Locate the cell with the specified text and output its (X, Y) center coordinate. 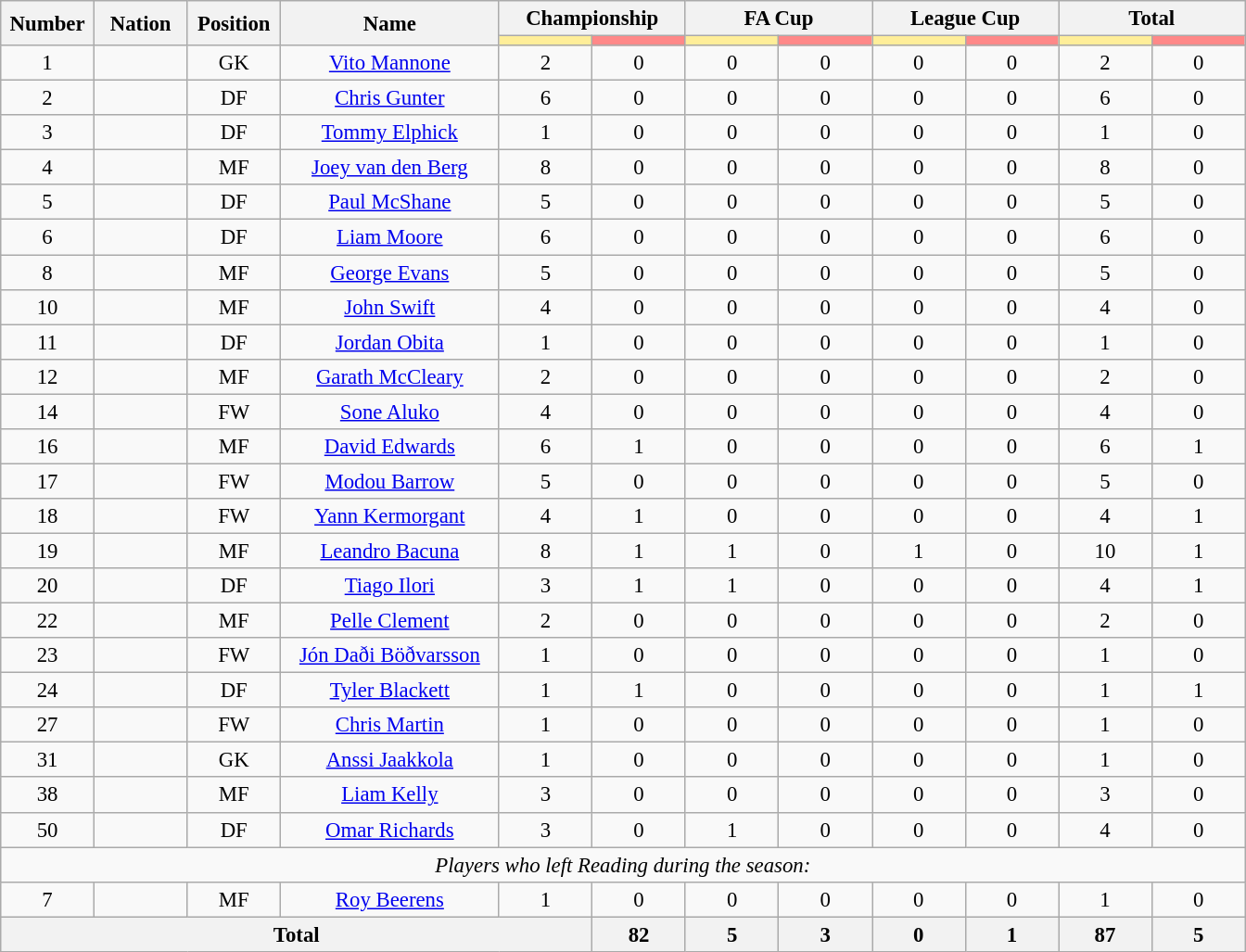
22 (48, 621)
Jordan Obita (390, 342)
18 (48, 516)
Yann Kermorgant (390, 516)
George Evans (390, 273)
Championship (591, 19)
23 (48, 655)
Liam Moore (390, 237)
Tyler Blackett (390, 691)
FA Cup (779, 19)
Jón Daði Böðvarsson (390, 655)
Name (390, 23)
Position (234, 23)
Tiago Ilori (390, 586)
Pelle Clement (390, 621)
12 (48, 376)
17 (48, 481)
38 (48, 795)
82 (640, 934)
11 (48, 342)
Anssi Jaakkola (390, 760)
Chris Gunter (390, 98)
Liam Kelly (390, 795)
Leandro Bacuna (390, 551)
14 (48, 412)
John Swift (390, 307)
Roy Beerens (390, 899)
Joey van den Berg (390, 168)
League Cup (964, 19)
87 (1105, 934)
27 (48, 725)
Garath McCleary (390, 376)
Players who left Reading during the season: (623, 865)
31 (48, 760)
Chris Martin (390, 725)
David Edwards (390, 447)
Omar Richards (390, 830)
Number (48, 23)
16 (48, 447)
Tommy Elphick (390, 133)
50 (48, 830)
20 (48, 586)
Nation (141, 23)
Sone Aluko (390, 412)
Vito Mannone (390, 63)
Modou Barrow (390, 481)
24 (48, 691)
Paul McShane (390, 203)
19 (48, 551)
7 (48, 899)
